Pinpoint the cell where the given text exists, returning its [x, y] midpoint coordinate. 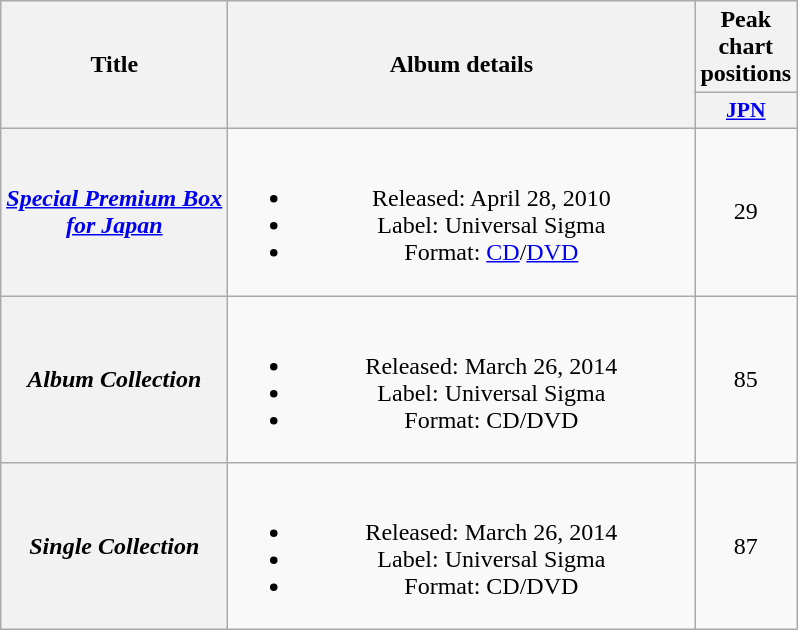
Special Premium Box for Japan [114, 212]
Released: April 28, 2010 Label: Universal SigmaFormat: CD/DVD [462, 212]
JPN [746, 111]
Album details [462, 65]
Title [114, 65]
Album Collection [114, 380]
87 [746, 546]
Peak chart positions [746, 47]
85 [746, 380]
29 [746, 212]
Single Collection [114, 546]
